Search for the cell housing the specified text and yield its (X, Y) center coordinate. 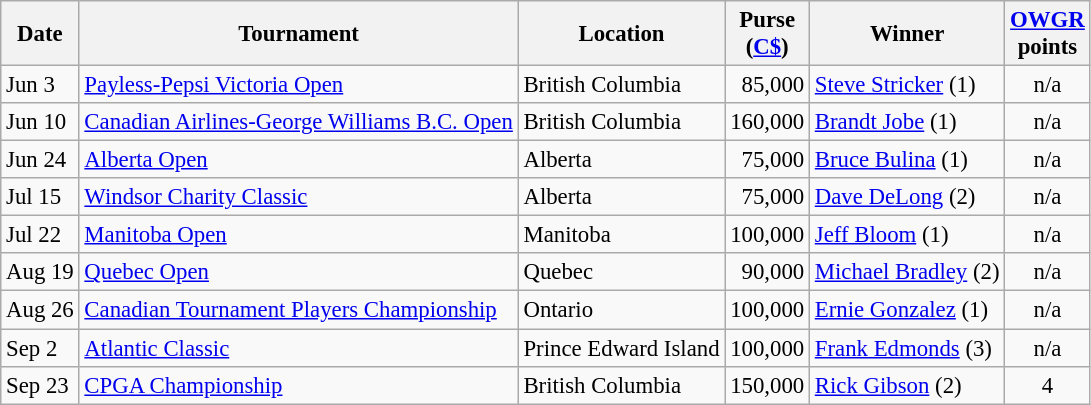
Bruce Bulina (1) (906, 160)
Manitoba Open (298, 235)
Jun 3 (40, 85)
Aug 19 (40, 273)
OWGRpoints (1048, 34)
Dave DeLong (2) (906, 197)
Aug 26 (40, 310)
Alberta Open (298, 160)
Purse(C$) (768, 34)
Location (622, 34)
Atlantic Classic (298, 348)
Payless-Pepsi Victoria Open (298, 85)
Ernie Gonzalez (1) (906, 310)
Canadian Tournament Players Championship (298, 310)
CPGA Championship (298, 385)
160,000 (768, 122)
Rick Gibson (2) (906, 385)
Manitoba (622, 235)
Michael Bradley (2) (906, 273)
4 (1048, 385)
Quebec Open (298, 273)
Frank Edmonds (3) (906, 348)
Sep 2 (40, 348)
Jul 22 (40, 235)
Jul 15 (40, 197)
Quebec (622, 273)
85,000 (768, 85)
Date (40, 34)
Jeff Bloom (1) (906, 235)
Sep 23 (40, 385)
Jun 10 (40, 122)
Canadian Airlines-George Williams B.C. Open (298, 122)
Ontario (622, 310)
Jun 24 (40, 160)
Brandt Jobe (1) (906, 122)
Windsor Charity Classic (298, 197)
Steve Stricker (1) (906, 85)
150,000 (768, 385)
Winner (906, 34)
90,000 (768, 273)
Tournament (298, 34)
Prince Edward Island (622, 348)
